Return [x, y] of the center of cell containing provided text 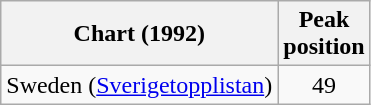
Chart (1992) [140, 34]
Peakposition [324, 34]
Sweden (Sverigetopplistan) [140, 85]
49 [324, 85]
